Search for the cell housing the specified text and yield its [X, Y] center coordinate. 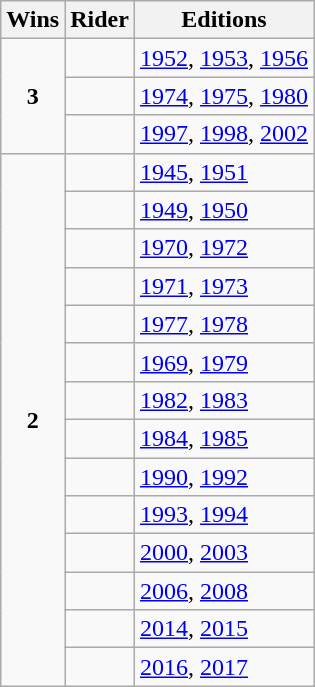
3 [33, 96]
1977, 1978 [224, 324]
2014, 2015 [224, 629]
2016, 2017 [224, 667]
2006, 2008 [224, 591]
1952, 1953, 1956 [224, 58]
2000, 2003 [224, 553]
1971, 1973 [224, 286]
Wins [33, 20]
1997, 1998, 2002 [224, 134]
1945, 1951 [224, 172]
1982, 1983 [224, 400]
1990, 1992 [224, 477]
1974, 1975, 1980 [224, 96]
Editions [224, 20]
1949, 1950 [224, 210]
1993, 1994 [224, 515]
1969, 1979 [224, 362]
1970, 1972 [224, 248]
2 [33, 420]
Rider [100, 20]
1984, 1985 [224, 438]
